Identify which cell holds the provided text, then report its [X, Y] central coordinate. 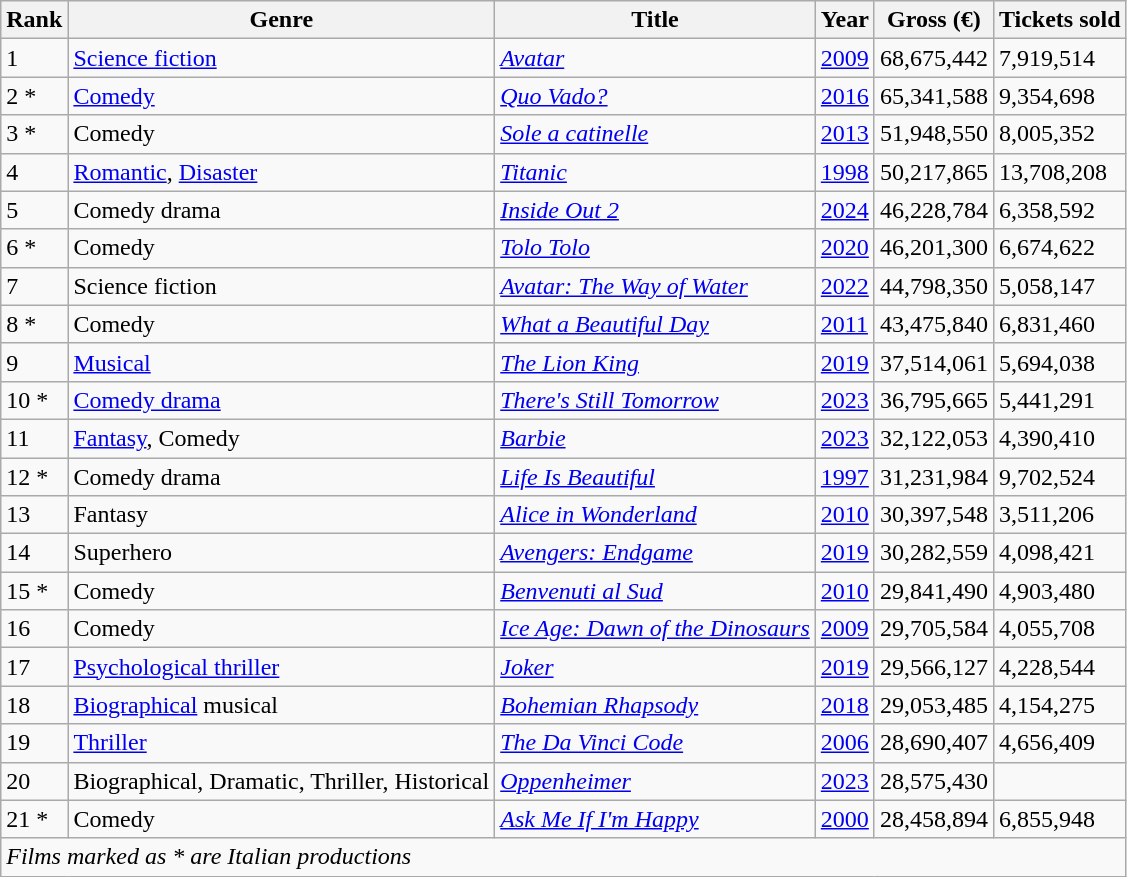
6 * [34, 248]
6,831,460 [1060, 324]
30,397,548 [934, 515]
2 * [34, 96]
4,390,410 [1060, 438]
Titanic [656, 172]
Benvenuti al Sud [656, 591]
2018 [844, 705]
Fantasy [282, 515]
2022 [844, 286]
2013 [844, 134]
12 * [34, 477]
6,358,592 [1060, 210]
13,708,208 [1060, 172]
8,005,352 [1060, 134]
The Da Vinci Code [656, 743]
31,231,984 [934, 477]
Avatar [656, 58]
2016 [844, 96]
Musical [282, 362]
46,228,784 [934, 210]
14 [34, 553]
11 [34, 438]
43,475,840 [934, 324]
68,675,442 [934, 58]
Avatar: The Way of Water [656, 286]
Quo Vado? [656, 96]
4,154,275 [1060, 705]
30,282,559 [934, 553]
2020 [844, 248]
What a Beautiful Day [656, 324]
4,055,708 [1060, 629]
Oppenheimer [656, 781]
6,674,622 [1060, 248]
Romantic, Disaster [282, 172]
Alice in Wonderland [656, 515]
28,458,894 [934, 819]
Title [656, 20]
6,855,948 [1060, 819]
4,903,480 [1060, 591]
Biographical, Dramatic, Thriller, Historical [282, 781]
16 [34, 629]
36,795,665 [934, 400]
Ask Me If I'm Happy [656, 819]
5,441,291 [1060, 400]
29,705,584 [934, 629]
2000 [844, 819]
1997 [844, 477]
20 [34, 781]
4,656,409 [1060, 743]
Avengers: Endgame [656, 553]
28,690,407 [934, 743]
9,702,524 [1060, 477]
9 [34, 362]
7 [34, 286]
32,122,053 [934, 438]
7,919,514 [1060, 58]
4,098,421 [1060, 553]
8 * [34, 324]
Genre [282, 20]
Gross (€) [934, 20]
3 * [34, 134]
Joker [656, 667]
1 [34, 58]
46,201,300 [934, 248]
13 [34, 515]
18 [34, 705]
9,354,698 [1060, 96]
5,058,147 [1060, 286]
65,341,588 [934, 96]
28,575,430 [934, 781]
29,053,485 [934, 705]
44,798,350 [934, 286]
Tickets sold [1060, 20]
21 * [34, 819]
1998 [844, 172]
51,948,550 [934, 134]
2006 [844, 743]
50,217,865 [934, 172]
Bohemian Rhapsody [656, 705]
4 [34, 172]
15 * [34, 591]
Films marked as * are Italian productions [564, 857]
Tolo Tolo [656, 248]
29,841,490 [934, 591]
29,566,127 [934, 667]
5 [34, 210]
Year [844, 20]
Life Is Beautiful [656, 477]
Fantasy, Comedy [282, 438]
2024 [844, 210]
Barbie [656, 438]
Psychological thriller [282, 667]
Thriller [282, 743]
10 * [34, 400]
3,511,206 [1060, 515]
37,514,061 [934, 362]
There's Still Tomorrow [656, 400]
2011 [844, 324]
Superhero [282, 553]
Biographical musical [282, 705]
Rank [34, 20]
5,694,038 [1060, 362]
17 [34, 667]
Sole a catinelle [656, 134]
The Lion King [656, 362]
19 [34, 743]
Ice Age: Dawn of the Dinosaurs [656, 629]
Inside Out 2 [656, 210]
4,228,544 [1060, 667]
